Detect which cell encompasses the target text, then output its [X, Y] center coordinate. 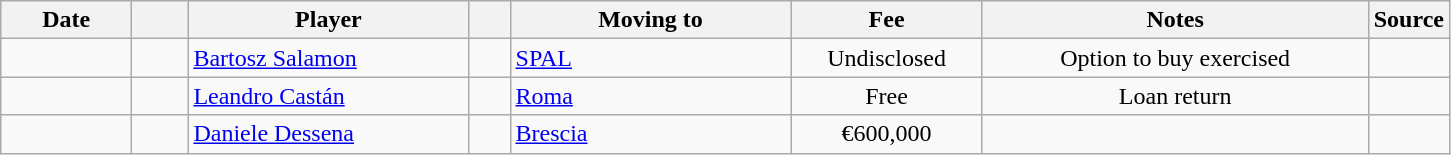
Roma [650, 96]
Option to buy exercised [1175, 58]
Brescia [650, 134]
Leandro Castán [328, 96]
Moving to [650, 20]
€600,000 [886, 134]
Undisclosed [886, 58]
Player [328, 20]
Date [66, 20]
Free [886, 96]
Notes [1175, 20]
Loan return [1175, 96]
SPAL [650, 58]
Bartosz Salamon [328, 58]
Source [1408, 20]
Fee [886, 20]
Daniele Dessena [328, 134]
